Capture the cell that displays the provided text and extract its [X, Y] central coordinate. 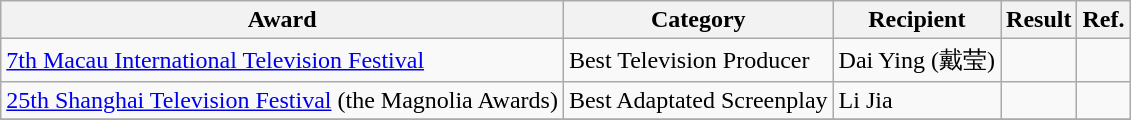
Result [1039, 20]
Best Television Producer [698, 60]
Best Adaptated Screenplay [698, 100]
Award [282, 20]
Category [698, 20]
7th Macau International Television Festival [282, 60]
25th Shanghai Television Festival (the Magnolia Awards) [282, 100]
Recipient [916, 20]
Dai Ying (戴莹) [916, 60]
Ref. [1104, 20]
Li Jia [916, 100]
